Identify which cell holds the provided text, then report its (X, Y) central coordinate. 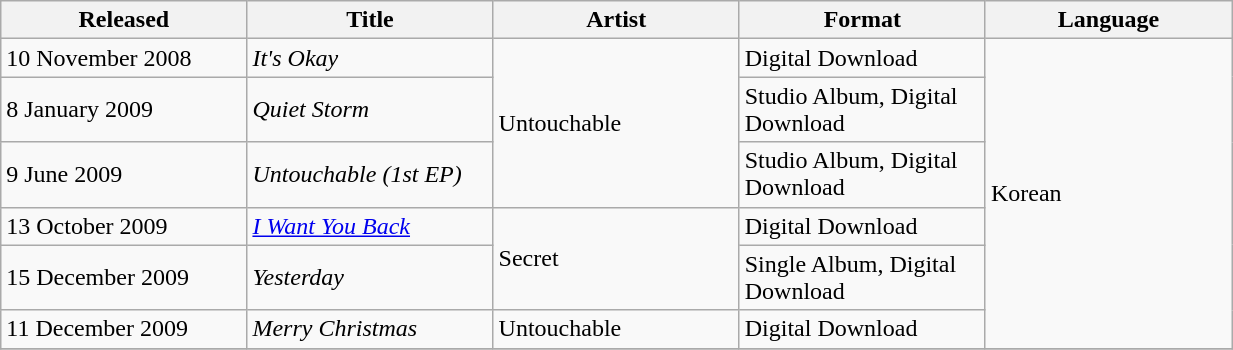
9 June 2009 (124, 174)
Language (1108, 20)
15 December 2009 (124, 278)
Format (862, 20)
Untouchable (1st EP) (370, 174)
10 November 2008 (124, 58)
11 December 2009 (124, 329)
Single Album, Digital Download (862, 278)
13 October 2009 (124, 226)
Artist (616, 20)
Title (370, 20)
8 January 2009 (124, 110)
Released (124, 20)
It's Okay (370, 58)
Yesterday (370, 278)
I Want You Back (370, 226)
Merry Christmas (370, 329)
Secret (616, 258)
Quiet Storm (370, 110)
Korean (1108, 194)
